From the cell containing the given text, extract its center point as [x, y] coordinate. 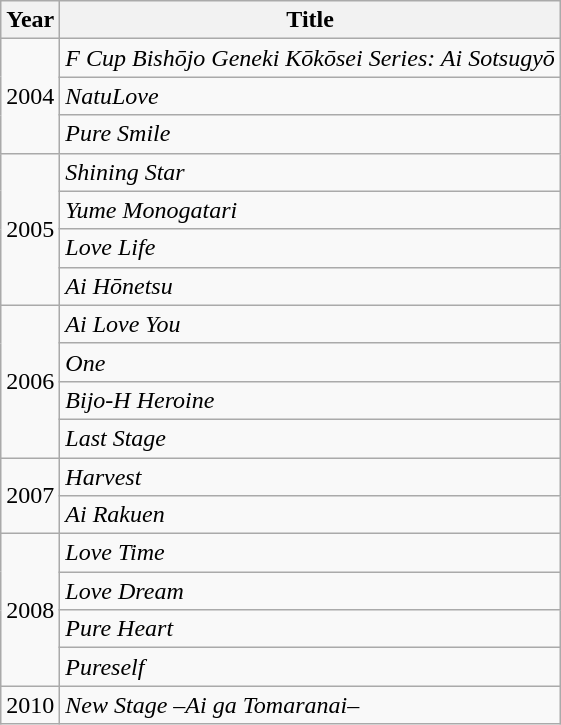
2004 [30, 96]
2006 [30, 381]
2010 [30, 705]
Ai Hōnetsu [310, 286]
Last Stage [310, 438]
Harvest [310, 477]
Bijo-H Heroine [310, 400]
Ai Rakuen [310, 515]
2005 [30, 229]
Pure Smile [310, 134]
Year [30, 20]
Shining Star [310, 172]
Pure Heart [310, 629]
Ai Love You [310, 324]
Love Time [310, 553]
Yume Monogatari [310, 210]
Title [310, 20]
Pureself [310, 667]
Love Dream [310, 591]
One [310, 362]
Love Life [310, 248]
NatuLove [310, 96]
F Cup Bishōjo Geneki Kōkōsei Series: Ai Sotsugyō [310, 58]
New Stage –Ai ga Tomaranai– [310, 705]
2007 [30, 496]
2008 [30, 610]
